Detect which cell encompasses the target text, then output its [X, Y] center coordinate. 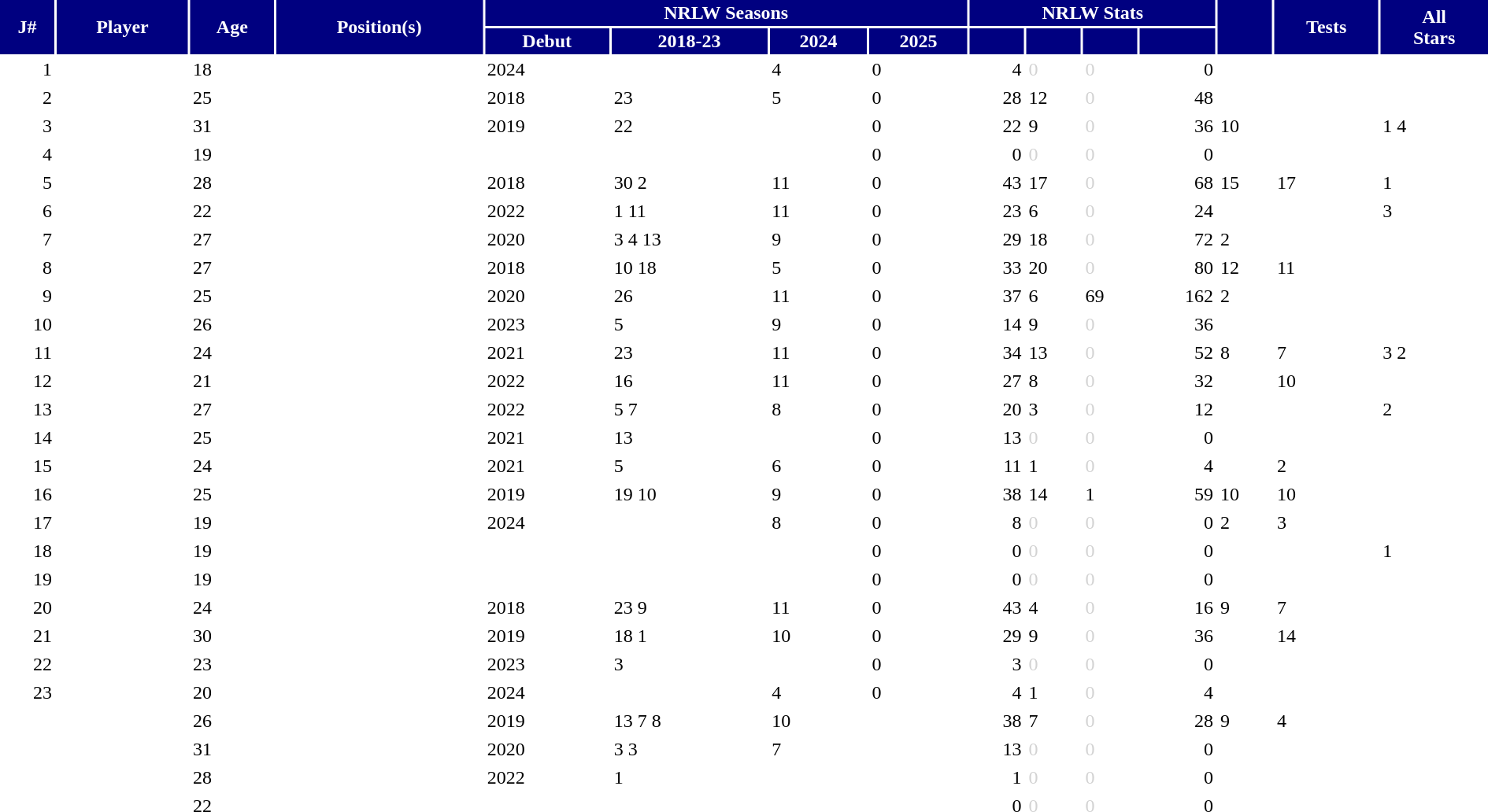
37 [997, 296]
3 2 [1434, 352]
2025 [918, 41]
30 2 [690, 183]
68 [1178, 183]
33 [997, 268]
NRLW Seasons [726, 13]
All Stars [1434, 27]
1 11 [690, 211]
5 7 [690, 409]
3 4 13 [690, 239]
10 18 [690, 268]
NRLW Stats [1093, 13]
Position(s) [379, 27]
13 7 8 [690, 721]
19 10 [690, 494]
52 [1178, 352]
1 4 [1434, 126]
48 [1178, 98]
Age [232, 27]
32 [1178, 381]
162 [1178, 296]
3 3 [690, 749]
J# [27, 27]
Debut [547, 41]
69 [1110, 296]
80 [1178, 268]
Player [123, 27]
23 9 [690, 607]
59 [1178, 494]
34 [997, 352]
2018-23 [690, 41]
72 [1178, 239]
Tests [1326, 27]
18 1 [690, 636]
30 [232, 636]
